Return [X, Y] of the center of cell containing provided text 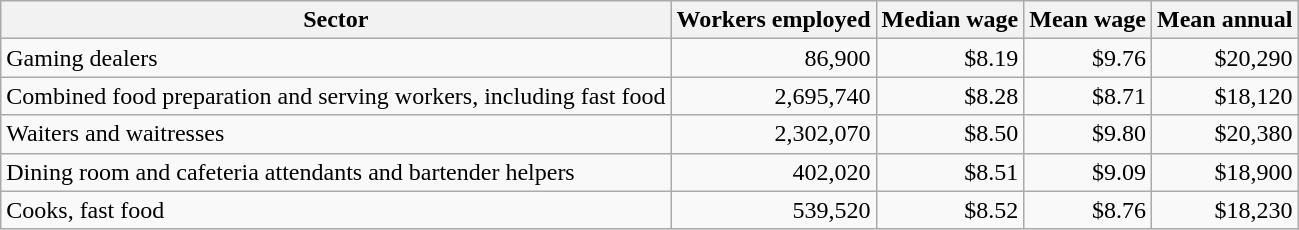
$9.09 [1088, 172]
Sector [336, 20]
Workers employed [774, 20]
$18,900 [1224, 172]
Waiters and waitresses [336, 134]
2,695,740 [774, 96]
$8.71 [1088, 96]
$20,380 [1224, 134]
$20,290 [1224, 58]
$8.76 [1088, 210]
$8.51 [950, 172]
$8.52 [950, 210]
Mean annual [1224, 20]
$18,120 [1224, 96]
$9.76 [1088, 58]
$8.28 [950, 96]
Gaming dealers [336, 58]
539,520 [774, 210]
86,900 [774, 58]
Dining room and cafeteria attendants and bartender helpers [336, 172]
$9.80 [1088, 134]
Median wage [950, 20]
$8.19 [950, 58]
$18,230 [1224, 210]
$8.50 [950, 134]
Mean wage [1088, 20]
Cooks, fast food [336, 210]
Combined food preparation and serving workers, including fast food [336, 96]
402,020 [774, 172]
2,302,070 [774, 134]
